Scan for the cell matching the given text and deliver its (X, Y) coordinate at center. 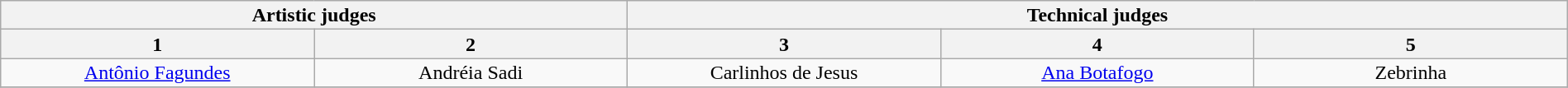
Technical judges (1098, 15)
Artistic judges (314, 15)
Carlinhos de Jesus (784, 72)
Antônio Fagundes (157, 72)
1 (157, 44)
Ana Botafogo (1097, 72)
Andréia Sadi (471, 72)
3 (784, 44)
4 (1097, 44)
5 (1411, 44)
Zebrinha (1411, 72)
2 (471, 44)
